Output the (x, y) coordinate of the center of the cell containing the given text.  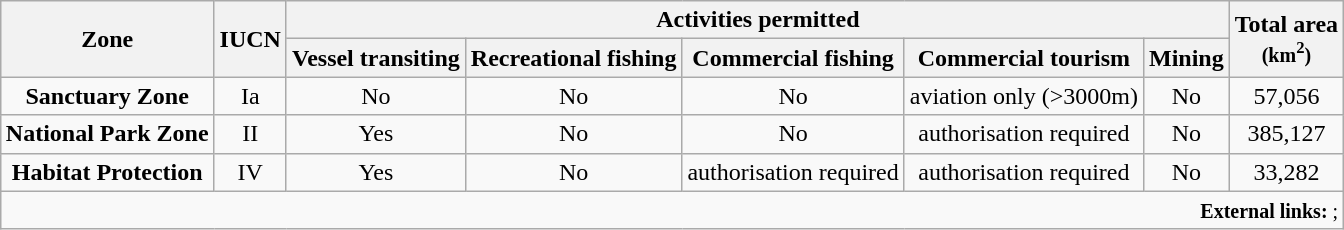
Activities permitted (758, 20)
Mining (1186, 58)
Vessel transiting (376, 58)
IV (250, 172)
IUCN (250, 39)
National Park Zone (107, 134)
57,056 (1286, 96)
Commercial fishing (793, 58)
aviation only (>3000m) (1024, 96)
33,282 (1286, 172)
Total area(km2) (1286, 39)
Recreational fishing (574, 58)
Commercial tourism (1024, 58)
Ia (250, 96)
Habitat Protection (107, 172)
Sanctuary Zone (107, 96)
External links: ; (672, 210)
Zone (107, 39)
385,127 (1286, 134)
II (250, 134)
